Identify which cell holds the provided text, then report its (x, y) central coordinate. 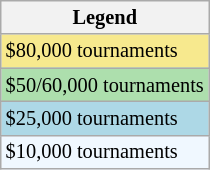
$50/60,000 tournaments (105, 85)
$80,000 tournaments (105, 51)
Legend (105, 17)
$25,000 tournaments (105, 118)
$10,000 tournaments (105, 152)
